Identify which cell holds the provided text, then report its (X, Y) central coordinate. 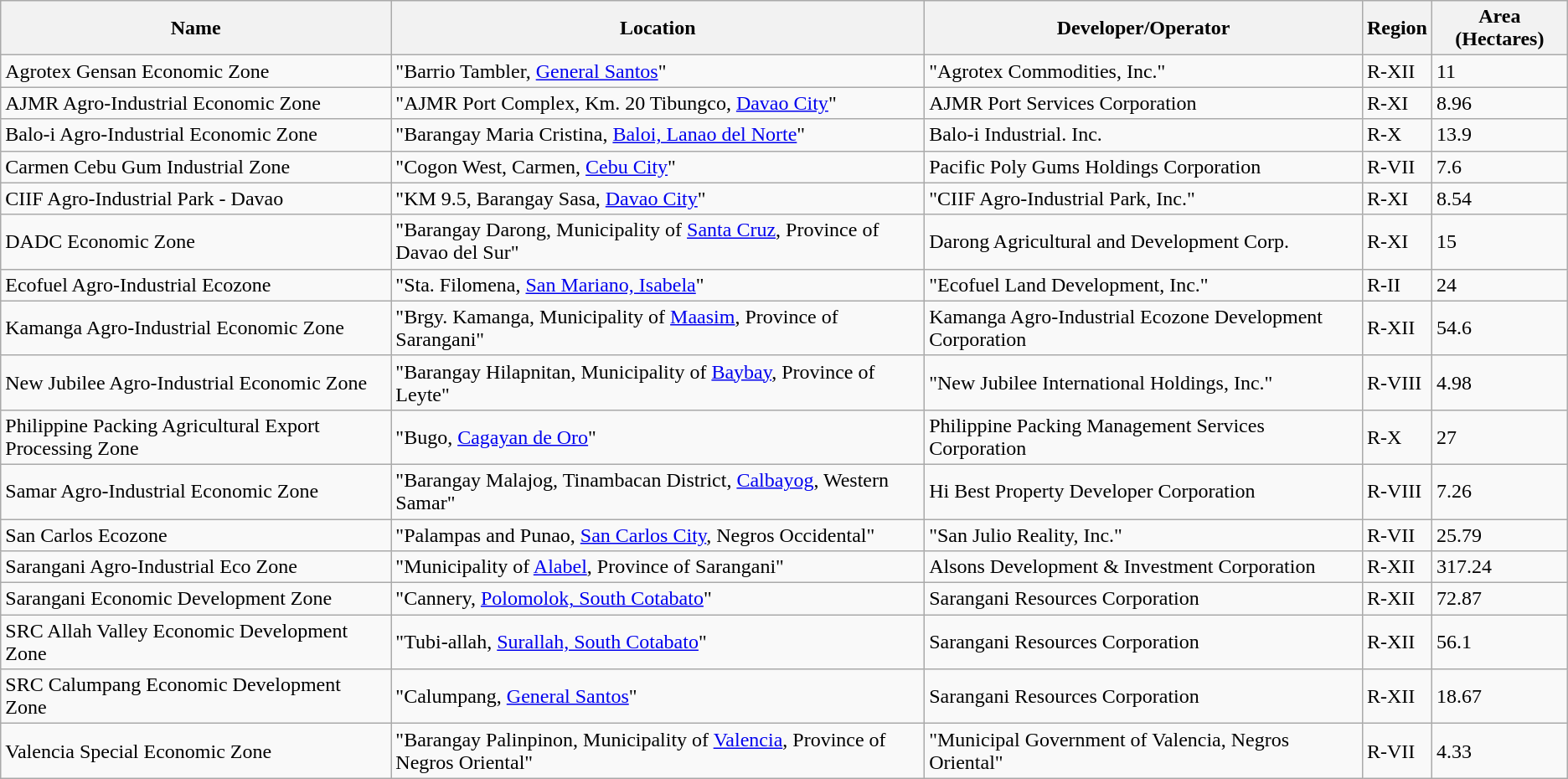
Balo-i Industrial. Inc. (1144, 135)
18.67 (1499, 697)
"Municipal Government of Valencia, Negros Oriental" (1144, 751)
4.98 (1499, 382)
Developer/Operator (1144, 28)
24 (1499, 285)
"Sta. Filomena, San Mariano, Isabela" (658, 285)
"Agrotex Commodities, Inc." (1144, 71)
"New Jubilee International Holdings, Inc." (1144, 382)
Carmen Cebu Gum Industrial Zone (196, 167)
25.79 (1499, 535)
"Barangay Hilapnitan, Municipality of Baybay, Province of Leyte" (658, 382)
SRC Calumpang Economic Development Zone (196, 697)
Kamanga Agro-Industrial Economic Zone (196, 328)
"Calumpang, General Santos" (658, 697)
4.33 (1499, 751)
CIIF Agro-Industrial Park - Davao (196, 199)
"KM 9.5, Barangay Sasa, Davao City" (658, 199)
Location (658, 28)
Valencia Special Economic Zone (196, 751)
Hi Best Property Developer Corporation (1144, 491)
New Jubilee Agro-Industrial Economic Zone (196, 382)
13.9 (1499, 135)
8.54 (1499, 199)
"Barrio Tambler, General Santos" (658, 71)
"Barangay Malajog, Tinambacan District, Calbayog, Western Samar" (658, 491)
SRC Allah Valley Economic Development Zone (196, 642)
Kamanga Agro-Industrial Ecozone Development Corporation (1144, 328)
"Palampas and Punao, San Carlos City, Negros Occidental" (658, 535)
317.24 (1499, 567)
Region (1397, 28)
Philippine Packing Management Services Corporation (1144, 437)
Pacific Poly Gums Holdings Corporation (1144, 167)
27 (1499, 437)
54.6 (1499, 328)
"Tubi-allah, Surallah, South Cotabato" (658, 642)
Alsons Development & Investment Corporation (1144, 567)
"Cannery, Polomolok, South Cotabato" (658, 599)
Samar Agro-Industrial Economic Zone (196, 491)
"Barangay Darong, Municipality of Santa Cruz, Province of Davao del Sur" (658, 241)
Name (196, 28)
"Bugo, Cagayan de Oro" (658, 437)
R-II (1397, 285)
"Brgy. Kamanga, Municipality of Maasim, Province of Sarangani" (658, 328)
"CIIF Agro-Industrial Park, Inc." (1144, 199)
DADC Economic Zone (196, 241)
"AJMR Port Complex, Km. 20 Tibungco, Davao City" (658, 103)
San Carlos Ecozone (196, 535)
7.6 (1499, 167)
11 (1499, 71)
Agrotex Gensan Economic Zone (196, 71)
AJMR Agro-Industrial Economic Zone (196, 103)
Sarangani Agro-Industrial Eco Zone (196, 567)
"San Julio Reality, Inc." (1144, 535)
AJMR Port Services Corporation (1144, 103)
"Barangay Maria Cristina, Baloi, Lanao del Norte" (658, 135)
"Ecofuel Land Development, Inc." (1144, 285)
8.96 (1499, 103)
Ecofuel Agro-Industrial Ecozone (196, 285)
Area (Hectares) (1499, 28)
72.87 (1499, 599)
Darong Agricultural and Development Corp. (1144, 241)
15 (1499, 241)
"Barangay Palinpinon, Municipality of Valencia, Province of Negros Oriental" (658, 751)
7.26 (1499, 491)
"Municipality of Alabel, Province of Sarangani" (658, 567)
Balo-i Agro-Industrial Economic Zone (196, 135)
Philippine Packing Agricultural Export Processing Zone (196, 437)
Sarangani Economic Development Zone (196, 599)
56.1 (1499, 642)
"Cogon West, Carmen, Cebu City" (658, 167)
